Output the (x, y) coordinate of the center of the cell containing the given text.  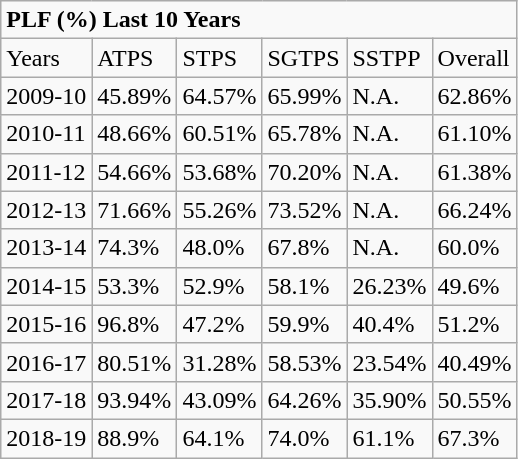
80.51% (134, 362)
73.52% (304, 210)
Years (46, 58)
2015-16 (46, 324)
SSTPP (390, 58)
48.0% (220, 248)
40.4% (390, 324)
74.3% (134, 248)
31.28% (220, 362)
61.1% (390, 438)
66.24% (474, 210)
49.6% (474, 286)
2009-10 (46, 96)
74.0% (304, 438)
2011-12 (46, 172)
26.23% (390, 286)
2014-15 (46, 286)
61.38% (474, 172)
STPS (220, 58)
64.26% (304, 400)
2016-17 (46, 362)
51.2% (474, 324)
52.9% (220, 286)
59.9% (304, 324)
60.0% (474, 248)
45.89% (134, 96)
62.86% (474, 96)
40.49% (474, 362)
64.1% (220, 438)
70.20% (304, 172)
67.3% (474, 438)
2010-11 (46, 134)
35.90% (390, 400)
2013-14 (46, 248)
61.10% (474, 134)
71.66% (134, 210)
65.99% (304, 96)
64.57% (220, 96)
43.09% (220, 400)
47.2% (220, 324)
53.68% (220, 172)
2012-13 (46, 210)
88.9% (134, 438)
58.1% (304, 286)
SGTPS (304, 58)
ATPS (134, 58)
50.55% (474, 400)
93.94% (134, 400)
96.8% (134, 324)
58.53% (304, 362)
67.8% (304, 248)
2018-19 (46, 438)
53.3% (134, 286)
55.26% (220, 210)
PLF (%) Last 10 Years (259, 20)
60.51% (220, 134)
48.66% (134, 134)
23.54% (390, 362)
Overall (474, 58)
54.66% (134, 172)
2017-18 (46, 400)
65.78% (304, 134)
